Extract the [x, y] coordinate from the center of the cell holding the provided text.  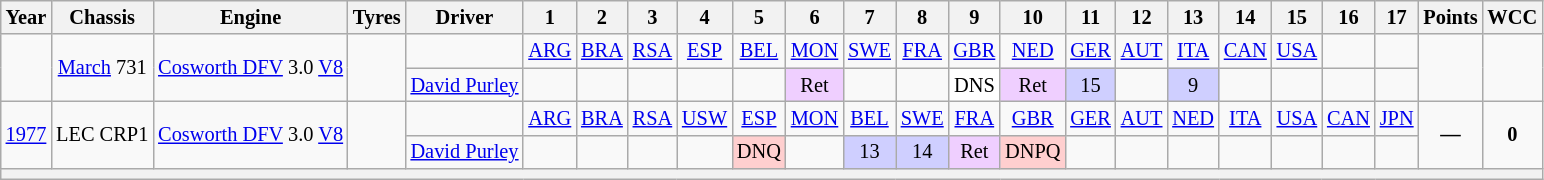
10 [1032, 17]
4 [704, 17]
Year [26, 17]
16 [1348, 17]
0 [1513, 134]
7 [870, 17]
2 [602, 17]
USW [704, 118]
5 [759, 17]
March 731 [102, 68]
17 [1397, 17]
6 [814, 17]
DNPQ [1032, 152]
Points [1450, 17]
1977 [26, 134]
— [1450, 134]
Engine [250, 17]
JPN [1397, 118]
Tyres [377, 17]
DNS [975, 85]
Chassis [102, 17]
8 [922, 17]
LEC CRP1 [102, 134]
DNQ [759, 152]
11 [1090, 17]
3 [652, 17]
WCC [1513, 17]
12 [1142, 17]
1 [550, 17]
Driver [465, 17]
